Provide the [x, y] coordinate of the cell's center where the given text is located.  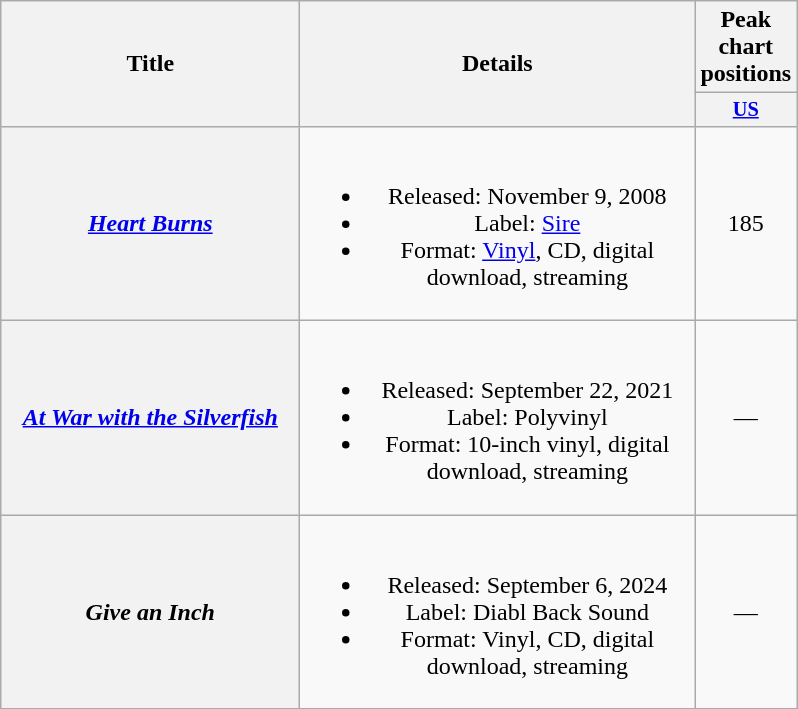
At War with the Silverfish [150, 418]
Give an Inch [150, 612]
Details [498, 64]
Heart Burns [150, 223]
Title [150, 64]
Released: September 6, 2024Label: Diabl Back SoundFormat: Vinyl, CD, digital download, streaming [498, 612]
Peak chart positions [746, 47]
Released: November 9, 2008Label: SireFormat: Vinyl, CD, digital download, streaming [498, 223]
185 [746, 223]
US [746, 110]
Released: September 22, 2021Label: PolyvinylFormat: 10-inch vinyl, digital download, streaming [498, 418]
